From the cell containing the given text, extract its center point as (x, y) coordinate. 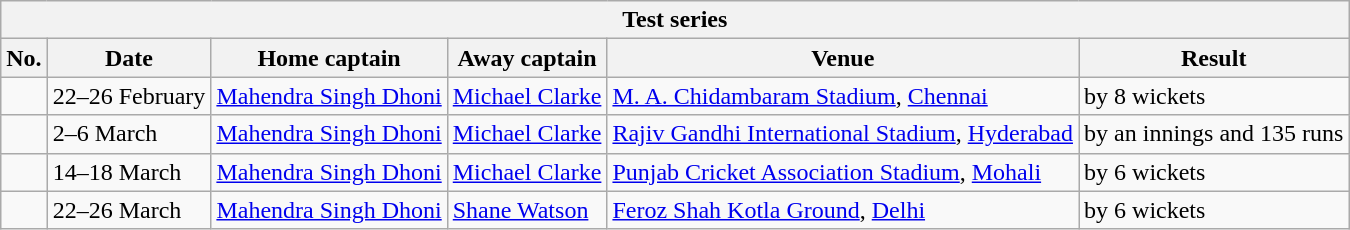
Venue (843, 58)
14–18 March (129, 172)
Result (1214, 58)
Away captain (527, 58)
Shane Watson (527, 210)
Punjab Cricket Association Stadium, Mohali (843, 172)
22–26 February (129, 96)
22–26 March (129, 210)
Test series (675, 20)
by 8 wickets (1214, 96)
Home captain (329, 58)
Feroz Shah Kotla Ground, Delhi (843, 210)
by an innings and 135 runs (1214, 134)
Rajiv Gandhi International Stadium, Hyderabad (843, 134)
M. A. Chidambaram Stadium, Chennai (843, 96)
2–6 March (129, 134)
No. (24, 58)
Date (129, 58)
